Detect which cell encompasses the target text, then output its [X, Y] center coordinate. 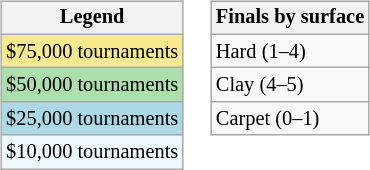
$50,000 tournaments [92, 85]
$75,000 tournaments [92, 51]
Finals by surface [290, 18]
Hard (1–4) [290, 51]
Legend [92, 18]
Carpet (0–1) [290, 119]
$10,000 tournaments [92, 152]
Clay (4–5) [290, 85]
$25,000 tournaments [92, 119]
